Search for the cell housing the specified text and yield its [X, Y] center coordinate. 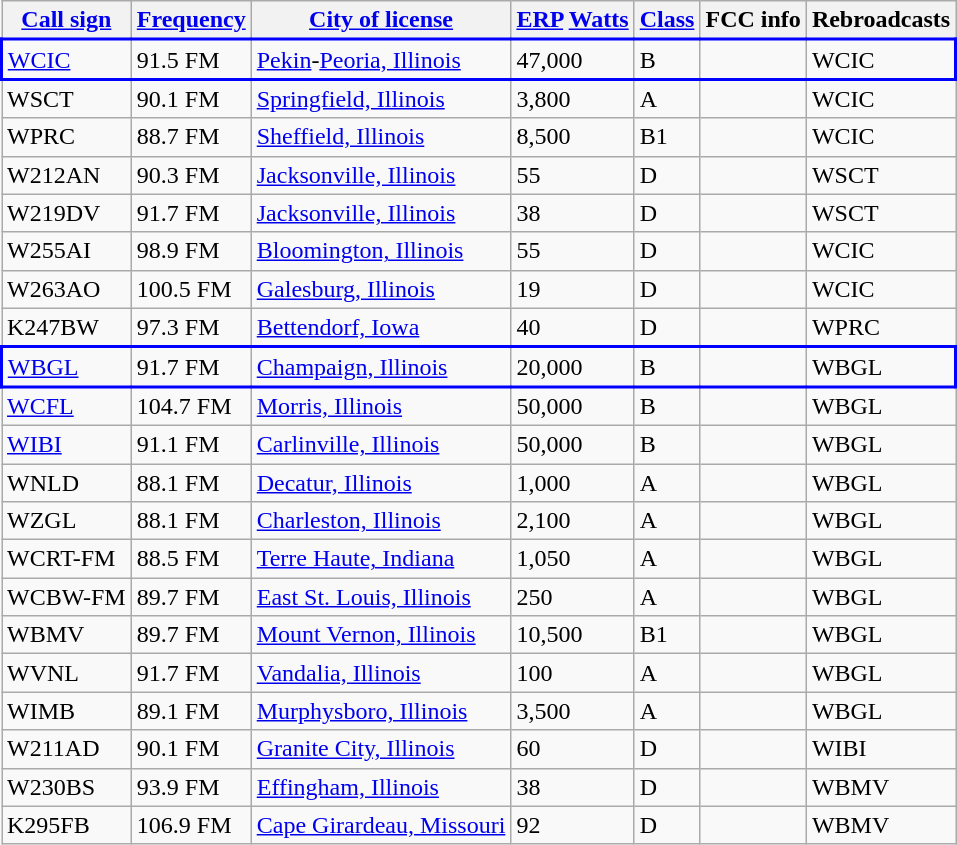
Class [667, 20]
Bettendorf, Iowa [381, 328]
Champaign, Illinois [381, 367]
Bloomington, Illinois [381, 251]
ERP Watts [572, 20]
106.9 FM [191, 825]
City of license [381, 20]
88.7 FM [191, 137]
100 [572, 673]
Decatur, Illinois [381, 483]
90.3 FM [191, 175]
Frequency [191, 20]
Mount Vernon, Illinois [381, 635]
104.7 FM [191, 406]
WNLD [67, 483]
WVNL [67, 673]
WIMB [67, 711]
Effingham, Illinois [381, 787]
10,500 [572, 635]
2,100 [572, 521]
W219DV [67, 213]
89.1 FM [191, 711]
Granite City, Illinois [381, 749]
Springfield, Illinois [381, 98]
92 [572, 825]
WCBW-FM [67, 597]
W212AN [67, 175]
Cape Girardeau, Missouri [381, 825]
Terre Haute, Indiana [381, 559]
East St. Louis, Illinois [381, 597]
Galesburg, Illinois [381, 289]
WCRT-FM [67, 559]
1,050 [572, 559]
1,000 [572, 483]
20,000 [572, 367]
W211AD [67, 749]
Morris, Illinois [381, 406]
Vandalia, Illinois [381, 673]
Pekin-Peoria, Illinois [381, 60]
K247BW [67, 328]
97.3 FM [191, 328]
93.9 FM [191, 787]
3,500 [572, 711]
W255AI [67, 251]
FCC info [753, 20]
88.5 FM [191, 559]
250 [572, 597]
91.1 FM [191, 444]
Carlinville, Illinois [381, 444]
100.5 FM [191, 289]
Rebroadcasts [880, 20]
WCFL [67, 406]
91.5 FM [191, 60]
19 [572, 289]
Murphysboro, Illinois [381, 711]
8,500 [572, 137]
WZGL [67, 521]
Sheffield, Illinois [381, 137]
Call sign [67, 20]
Charleston, Illinois [381, 521]
K295FB [67, 825]
W263AO [67, 289]
60 [572, 749]
40 [572, 328]
47,000 [572, 60]
W230BS [67, 787]
98.9 FM [191, 251]
3,800 [572, 98]
